Scan for the cell matching the given text and deliver its (X, Y) coordinate at center. 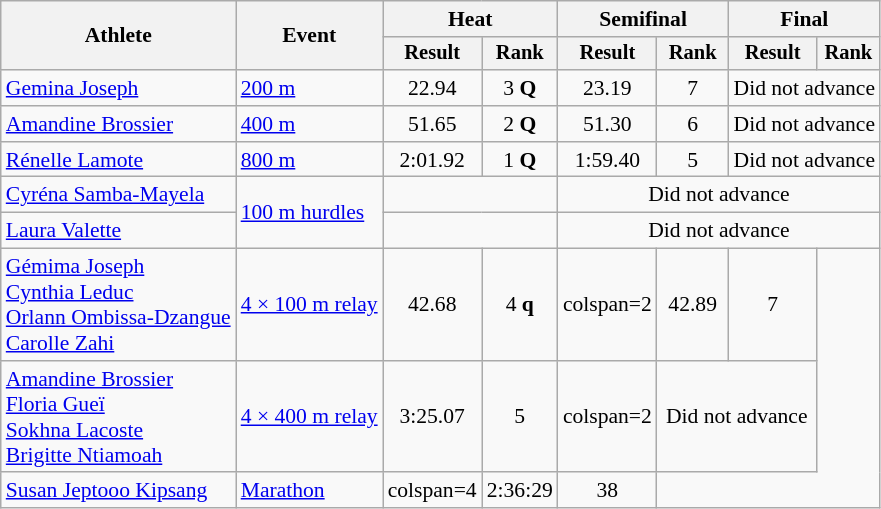
Event (310, 36)
Susan Jeptooo Kipsang (118, 491)
Gemina Joseph (118, 88)
Laura Valette (118, 231)
6 (693, 124)
Amandine BrossierFloria GueïSokhna LacosteBrigitte Ntiamoah (118, 417)
Cyréna Samba-Mayela (118, 195)
23.19 (608, 88)
100 m hurdles (310, 212)
Heat (470, 19)
42.68 (432, 305)
22.94 (432, 88)
3 Q (520, 88)
1:59.40 (608, 160)
Final (804, 19)
200 m (310, 88)
Athlete (118, 36)
38 (608, 491)
4 × 400 m relay (310, 417)
51.30 (608, 124)
400 m (310, 124)
42.89 (693, 305)
Gémima JosephCynthia LeducOrlann Ombissa-DzangueCarolle Zahi (118, 305)
Semifinal (644, 19)
Marathon (310, 491)
51.65 (432, 124)
2:36:29 (520, 491)
2:01.92 (432, 160)
3:25.07 (432, 417)
4 q (520, 305)
Rénelle Lamote (118, 160)
2 Q (520, 124)
colspan=4 (432, 491)
1 Q (520, 160)
Amandine Brossier (118, 124)
800 m (310, 160)
4 × 100 m relay (310, 305)
